Locate the cell with the specified text and output its (X, Y) center coordinate. 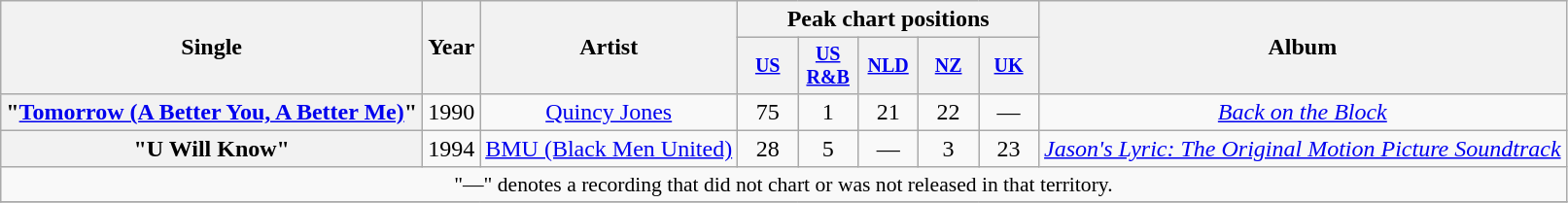
Single (212, 48)
Jason's Lyric: The Original Motion Picture Soundtrack (1303, 149)
Back on the Block (1303, 112)
28 (768, 149)
"U Will Know" (212, 149)
22 (949, 112)
23 (1009, 149)
1 (828, 112)
Quincy Jones (609, 112)
Year (451, 48)
Artist (609, 48)
US (768, 66)
3 (949, 149)
1994 (451, 149)
USR&B (828, 66)
Album (1303, 48)
Peak chart positions (889, 19)
BMU (Black Men United) (609, 149)
NZ (949, 66)
"—" denotes a recording that did not chart or was not released in that territory. (784, 185)
"Tomorrow (A Better You, A Better Me)" (212, 112)
5 (828, 149)
UK (1009, 66)
1990 (451, 112)
75 (768, 112)
21 (889, 112)
NLD (889, 66)
